Locate the cell with the specified text and output its (x, y) center coordinate. 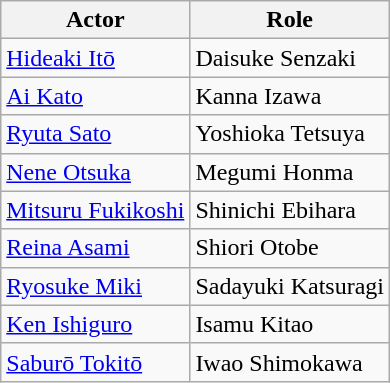
Daisuke Senzaki (290, 58)
Iwao Shimokawa (290, 362)
Reina Asami (96, 248)
Isamu Kitao (290, 324)
Kanna Izawa (290, 96)
Mitsuru Fukikoshi (96, 210)
Yoshioka Tetsuya (290, 134)
Actor (96, 20)
Role (290, 20)
Hideaki Itō (96, 58)
Shiori Otobe (290, 248)
Ryuta Sato (96, 134)
Sadayuki Katsuragi (290, 286)
Shinichi Ebihara (290, 210)
Ryosuke Miki (96, 286)
Megumi Honma (290, 172)
Nene Otsuka (96, 172)
Ken Ishiguro (96, 324)
Ai Kato (96, 96)
Saburō Tokitō (96, 362)
